Capture the cell that displays the provided text and extract its [x, y] central coordinate. 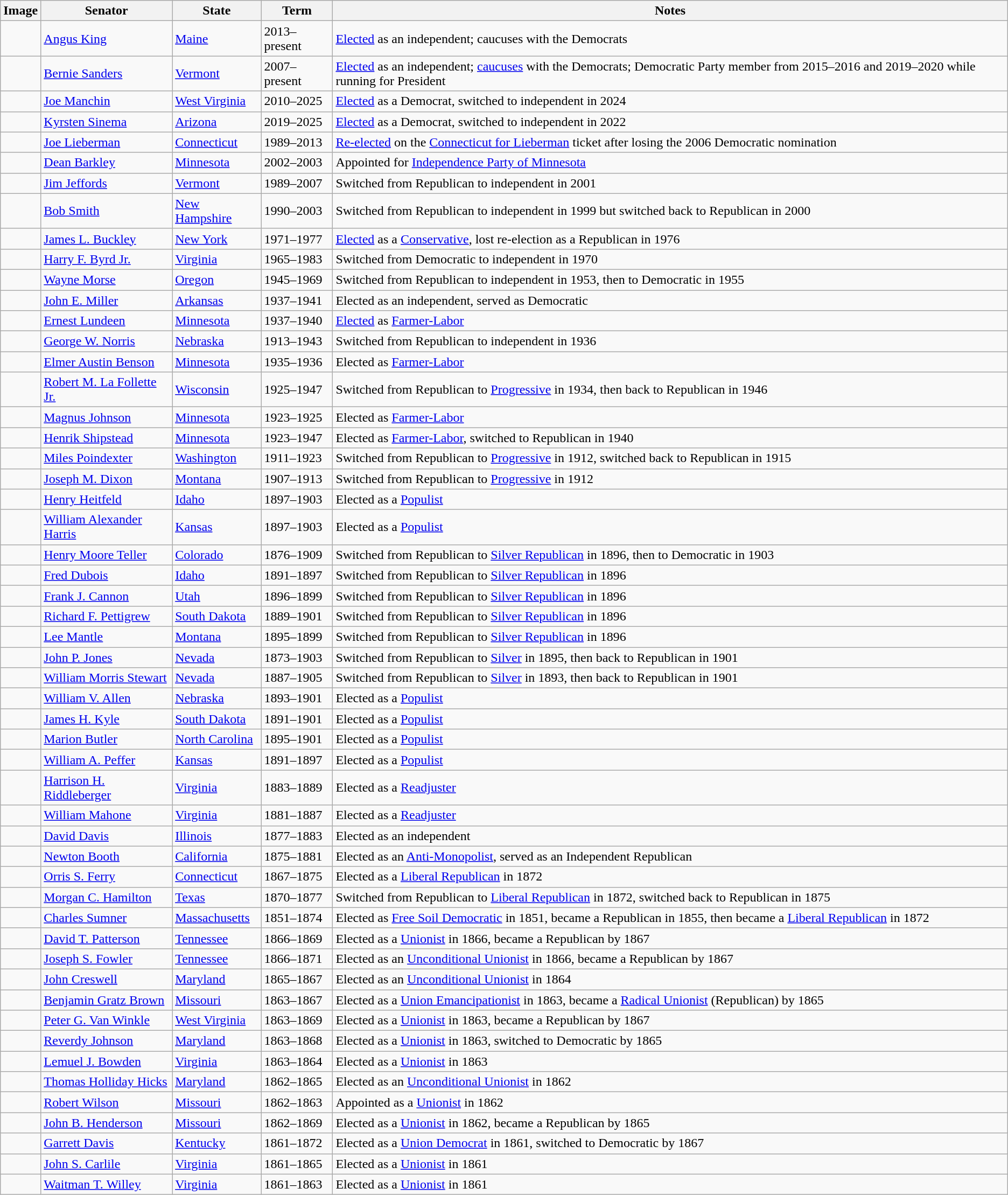
Elected as Farmer-Labor, switched to Republican in 1940 [670, 438]
1862–1863 [297, 1102]
Elected as a Unionist in 1863, switched to Democratic by 1865 [670, 1041]
1971–1977 [297, 239]
Joseph S. Fowler [107, 959]
1937–1940 [297, 321]
Elected as a Conservative, lost re-election as a Republican in 1976 [670, 239]
Elected as a Democrat, switched to independent in 2024 [670, 101]
William Mahone [107, 815]
1911–1923 [297, 458]
William Alexander Harris [107, 527]
Elected as a Unionist in 1863 [670, 1061]
Benjamin Gratz Brown [107, 1000]
2010–2025 [297, 101]
James L. Buckley [107, 239]
1865–1867 [297, 979]
Switched from Republican to Progressive in 1912, switched back to Republican in 1915 [670, 458]
Waitman T. Willey [107, 1184]
Texas [216, 897]
Lee Mantle [107, 637]
1887–1905 [297, 678]
1907–1913 [297, 479]
2007–present [297, 73]
State [216, 11]
Switched from Democratic to independent in 1970 [670, 259]
1861–1872 [297, 1143]
Massachusetts [216, 918]
Oregon [216, 279]
Garrett Davis [107, 1143]
Angus King [107, 39]
1863–1869 [297, 1021]
Henrik Shipstead [107, 438]
1867–1875 [297, 877]
Washington [216, 458]
2019–2025 [297, 122]
1889–1901 [297, 616]
Elected as Free Soil Democratic in 1851, became a Republican in 1855, then became a Liberal Republican in 1872 [670, 918]
Re-elected on the Connecticut for Lieberman ticket after losing the 2006 Democratic nomination [670, 142]
Elected as an independent; caucuses with the Democrats [670, 39]
Elected as a Democrat, switched to independent in 2022 [670, 122]
Peter G. Van Winkle [107, 1021]
Utah [216, 596]
Frank J. Cannon [107, 596]
Elected as a Unionist in 1866, became a Republican by 1867 [670, 938]
Wayne Morse [107, 279]
Jim Jeffords [107, 183]
1891–1901 [297, 719]
Switched from Republican to Progressive in 1934, then back to Republican in 1946 [670, 390]
Robert M. La Follette Jr. [107, 390]
Switched from Republican to Progressive in 1912 [670, 479]
1989–2013 [297, 142]
Robert Wilson [107, 1102]
1866–1871 [297, 959]
Reverdy Johnson [107, 1041]
1861–1865 [297, 1164]
1863–1868 [297, 1041]
Image [20, 11]
1881–1887 [297, 815]
Elected as an Unconditional Unionist in 1864 [670, 979]
William Morris Stewart [107, 678]
Joe Manchin [107, 101]
1895–1901 [297, 739]
1863–1867 [297, 1000]
Elected as a Liberal Republican in 1872 [670, 877]
Term [297, 11]
Elected as a Unionist in 1863, became a Republican by 1867 [670, 1021]
Lemuel J. Bowden [107, 1061]
1862–1865 [297, 1082]
1893–1901 [297, 698]
William A. Peffer [107, 760]
Henry Moore Teller [107, 555]
Elected as an independent; caucuses with the Democrats; Democratic Party member from 2015–2016 and 2019–2020 while running for President [670, 73]
New Hampshire [216, 211]
Switched from Republican to Liberal Republican in 1872, switched back to Republican in 1875 [670, 897]
2013–present [297, 39]
Switched from Republican to Silver in 1895, then back to Republican in 1901 [670, 658]
Switched from Republican to Silver in 1893, then back to Republican in 1901 [670, 678]
John B. Henderson [107, 1123]
1923–1947 [297, 438]
Elected as an Unconditional Unionist in 1866, became a Republican by 1867 [670, 959]
Switched from Republican to independent in 1999 but switched back to Republican in 2000 [670, 211]
Morgan C. Hamilton [107, 897]
Miles Poindexter [107, 458]
William V. Allen [107, 698]
Senator [107, 11]
1863–1864 [297, 1061]
California [216, 856]
Bob Smith [107, 211]
Arizona [216, 122]
1937–1941 [297, 300]
1896–1899 [297, 596]
Newton Booth [107, 856]
Switched from Republican to independent in 2001 [670, 183]
Maine [216, 39]
1883–1889 [297, 787]
Elected as an independent [670, 836]
John P. Jones [107, 658]
Bernie Sanders [107, 73]
Appointed for Independence Party of Minnesota [670, 163]
Fred Dubois [107, 575]
1935–1936 [297, 362]
Wisconsin [216, 390]
George W. Norris [107, 341]
1895–1899 [297, 637]
1965–1983 [297, 259]
David Davis [107, 836]
1851–1874 [297, 918]
Elmer Austin Benson [107, 362]
1923–1925 [297, 417]
Joe Lieberman [107, 142]
1862–1869 [297, 1123]
1873–1903 [297, 658]
Henry Heitfeld [107, 499]
John E. Miller [107, 300]
1870–1877 [297, 897]
Arkansas [216, 300]
Switched from Republican to independent in 1936 [670, 341]
1913–1943 [297, 341]
Harry F. Byrd Jr. [107, 259]
Switched from Republican to independent in 1953, then to Democratic in 1955 [670, 279]
Dean Barkley [107, 163]
John Creswell [107, 979]
1877–1883 [297, 836]
James H. Kyle [107, 719]
Magnus Johnson [107, 417]
Kyrsten Sinema [107, 122]
New York [216, 239]
Notes [670, 11]
David T. Patterson [107, 938]
Orris S. Ferry [107, 877]
Elected as an Unconditional Unionist in 1862 [670, 1082]
1990–2003 [297, 211]
Kentucky [216, 1143]
Joseph M. Dixon [107, 479]
Elected as a Unionist in 1862, became a Republican by 1865 [670, 1123]
1876–1909 [297, 555]
Marion Butler [107, 739]
1866–1869 [297, 938]
Thomas Holliday Hicks [107, 1082]
Illinois [216, 836]
Switched from Republican to Silver Republican in 1896, then to Democratic in 1903 [670, 555]
Elected as an Anti-Monopolist, served as an Independent Republican [670, 856]
John S. Carlile [107, 1164]
Charles Sumner [107, 918]
Richard F. Pettigrew [107, 616]
2002–2003 [297, 163]
1925–1947 [297, 390]
1989–2007 [297, 183]
North Carolina [216, 739]
Elected as an independent, served as Democratic [670, 300]
Ernest Lundeen [107, 321]
1945–1969 [297, 279]
Appointed as a Unionist in 1862 [670, 1102]
1875–1881 [297, 856]
Colorado [216, 555]
1861–1863 [297, 1184]
Elected as a Union Democrat in 1861, switched to Democratic by 1867 [670, 1143]
Harrison H. Riddleberger [107, 787]
Elected as a Union Emancipationist in 1863, became a Radical Unionist (Republican) by 1865 [670, 1000]
